Extract the [X, Y] coordinate from the center of the cell holding the provided text.  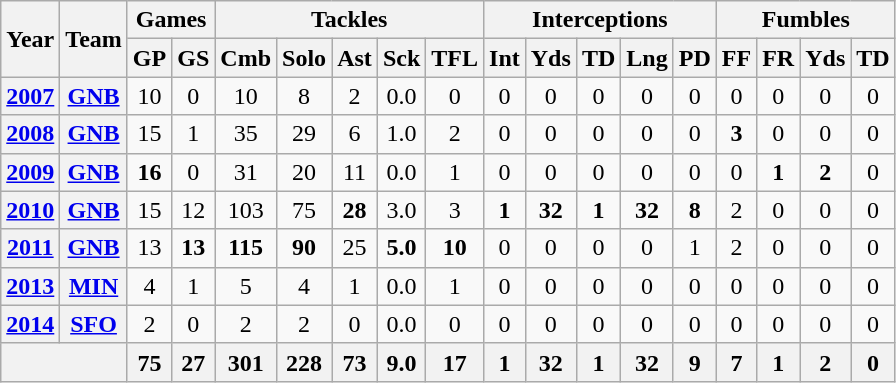
28 [355, 210]
2010 [30, 210]
103 [246, 210]
GS [194, 58]
11 [355, 172]
27 [194, 362]
Interceptions [600, 20]
SFO [94, 324]
MIN [94, 286]
5.0 [401, 248]
Games [170, 20]
2009 [30, 172]
115 [246, 248]
25 [355, 248]
5 [246, 286]
PD [694, 58]
7 [736, 362]
2013 [30, 286]
20 [304, 172]
Tackles [350, 20]
FR [778, 58]
35 [246, 134]
1.0 [401, 134]
2007 [30, 96]
2014 [30, 324]
29 [304, 134]
Sck [401, 58]
Fumbles [806, 20]
2008 [30, 134]
FF [736, 58]
9.0 [401, 362]
Ast [355, 58]
2011 [30, 248]
Int [505, 58]
Lng [647, 58]
228 [304, 362]
TFL [455, 58]
16 [149, 172]
9 [694, 362]
GP [149, 58]
Solo [304, 58]
17 [455, 362]
301 [246, 362]
6 [355, 134]
Team [94, 39]
90 [304, 248]
3.0 [401, 210]
73 [355, 362]
Year [30, 39]
Cmb [246, 58]
12 [194, 210]
31 [246, 172]
